Output the (X, Y) coordinate of the center of the cell containing the given text.  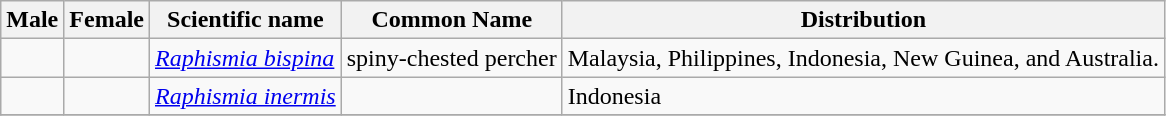
Malaysia, Philippines, Indonesia, New Guinea, and Australia. (863, 58)
Scientific name (245, 20)
Distribution (863, 20)
Common Name (452, 20)
Female (107, 20)
Indonesia (863, 96)
spiny-chested percher (452, 58)
Raphismia bispina (245, 58)
Male (32, 20)
Raphismia inermis (245, 96)
